Scan for the cell matching the given text and deliver its [x, y] coordinate at center. 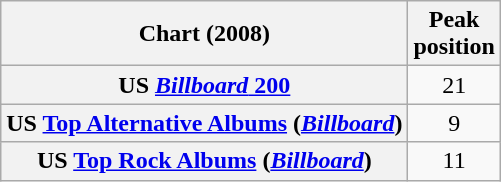
Peak position [454, 34]
9 [454, 123]
Chart (2008) [204, 34]
21 [454, 85]
11 [454, 161]
US Top Rock Albums (Billboard) [204, 161]
US Billboard 200 [204, 85]
US Top Alternative Albums (Billboard) [204, 123]
